Identify which cell holds the provided text, then report its [X, Y] central coordinate. 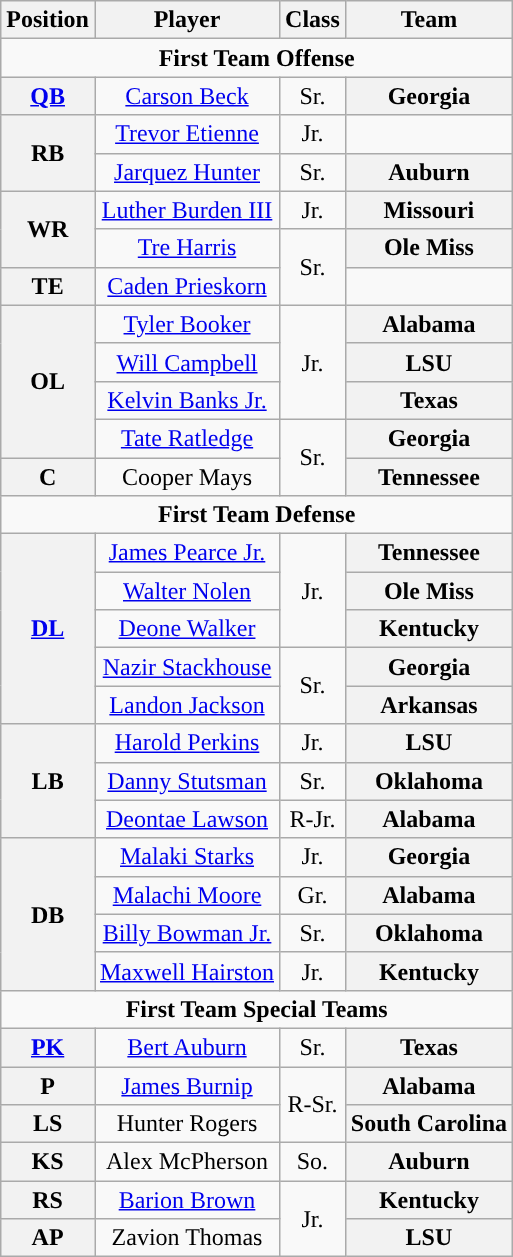
Tate Ratledge [186, 438]
Harold Perkins [186, 743]
First Team Special Teams [257, 1009]
James Burnip [186, 1085]
Zavion Thomas [186, 1238]
Landon Jackson [186, 705]
South Carolina [428, 1124]
P [48, 1085]
Alex McPherson [186, 1162]
WR [48, 229]
TE [48, 286]
QB [48, 96]
PK [48, 1047]
LB [48, 781]
Bert Auburn [186, 1047]
Gr. [313, 895]
Arkansas [428, 705]
Deone Walker [186, 629]
Missouri [428, 210]
Nazir Stackhouse [186, 667]
Luther Burden III [186, 210]
Malachi Moore [186, 895]
Cooper Mays [186, 477]
LS [48, 1124]
KS [48, 1162]
DB [48, 914]
Tre Harris [186, 248]
Walter Nolen [186, 591]
Carson Beck [186, 96]
OL [48, 381]
AP [48, 1238]
Billy Bowman Jr. [186, 933]
Deontae Lawson [186, 819]
Caden Prieskorn [186, 286]
Position [48, 20]
Class [313, 20]
Danny Stutsman [186, 781]
First Team Defense [257, 515]
Trevor Etienne [186, 134]
Maxwell Hairston [186, 971]
Jarquez Hunter [186, 172]
RB [48, 153]
R-Jr. [313, 819]
Team [428, 20]
So. [313, 1162]
Will Campbell [186, 362]
Kelvin Banks Jr. [186, 400]
Tyler Booker [186, 324]
James Pearce Jr. [186, 553]
Malaki Starks [186, 857]
C [48, 477]
Hunter Rogers [186, 1124]
First Team Offense [257, 58]
DL [48, 629]
Barion Brown [186, 1200]
R-Sr. [313, 1104]
RS [48, 1200]
Player [186, 20]
